For the text-containing cell, return its midpoint in (x, y) coordinate format. 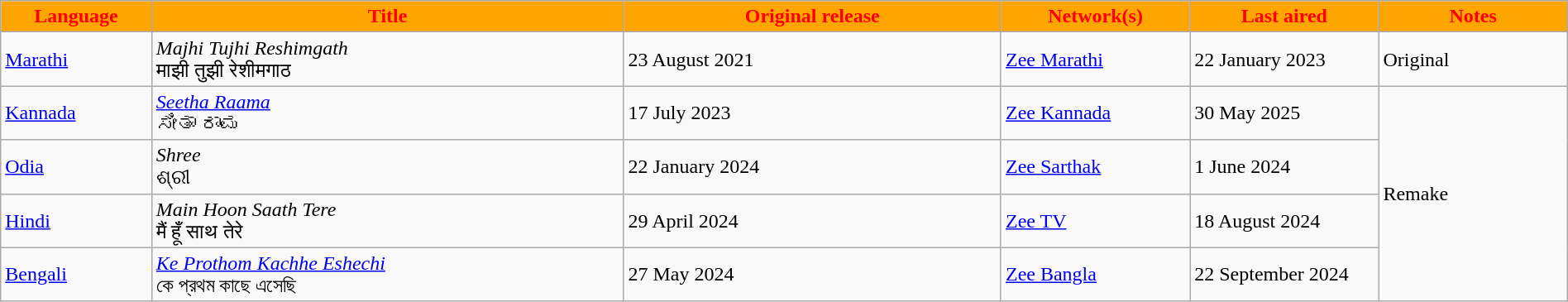
29 April 2024 (812, 220)
Zee TV (1095, 220)
17 July 2023 (812, 113)
Title (387, 17)
Shree ଶ୍ରୀ (387, 167)
Original (1473, 60)
Zee Kannada (1095, 113)
Kannada (76, 113)
27 May 2024 (812, 275)
1 June 2024 (1284, 167)
Last aired (1284, 17)
Remake (1473, 194)
22 January 2024 (812, 167)
22 September 2024 (1284, 275)
22 January 2023 (1284, 60)
Original release (812, 17)
Network(s) (1095, 17)
30 May 2025 (1284, 113)
Majhi Tujhi Reshimgath माझी तुझी रेशीमगाठ (387, 60)
Hindi (76, 220)
Zee Bangla (1095, 275)
Odia (76, 167)
Seetha Raama ಸೀತಾ ರಾಮ (387, 113)
Notes (1473, 17)
Bengali (76, 275)
Language (76, 17)
18 August 2024 (1284, 220)
Ke Prothom Kachhe Eshechi কে প্রথম কাছে এসেছি (387, 275)
Zee Marathi (1095, 60)
Marathi (76, 60)
23 August 2021 (812, 60)
Main Hoon Saath Tere मैं हूँ साथ तेरे (387, 220)
Zee Sarthak (1095, 167)
